For the text-containing cell, return its midpoint in (X, Y) coordinate format. 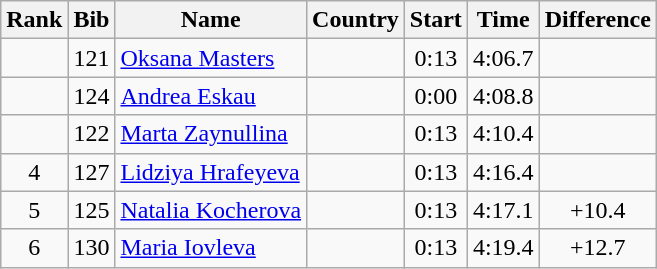
Difference (598, 20)
Lidziya Hrafeyeva (211, 172)
0:00 (436, 96)
5 (34, 210)
Oksana Masters (211, 58)
4:10.4 (503, 134)
4 (34, 172)
6 (34, 248)
+12.7 (598, 248)
130 (92, 248)
Marta Zaynullina (211, 134)
4:16.4 (503, 172)
4:06.7 (503, 58)
Start (436, 20)
4:08.8 (503, 96)
121 (92, 58)
125 (92, 210)
Andrea Eskau (211, 96)
Time (503, 20)
Maria Iovleva (211, 248)
127 (92, 172)
122 (92, 134)
Name (211, 20)
4:17.1 (503, 210)
124 (92, 96)
Bib (92, 20)
Rank (34, 20)
+10.4 (598, 210)
Country (356, 20)
Natalia Kocherova (211, 210)
4:19.4 (503, 248)
